Find where the given text appears and provide that cell's center as [X, Y] coordinate. 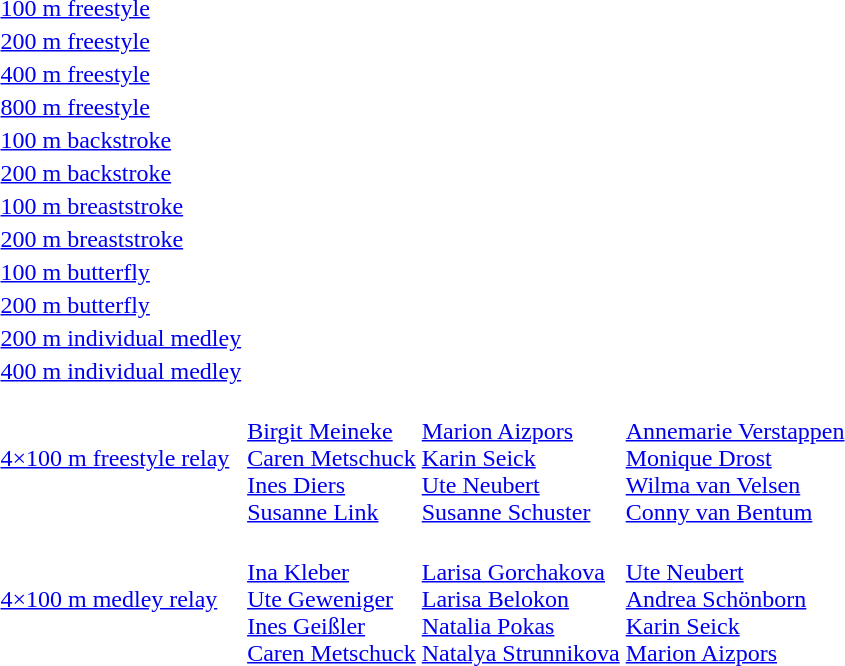
Marion AizporsKarin SeickUte NeubertSusanne Schuster [520, 458]
Birgit MeinekeCaren MetschuckInes DiersSusanne Link [332, 458]
